Locate the cell with the specified text and output its (x, y) center coordinate. 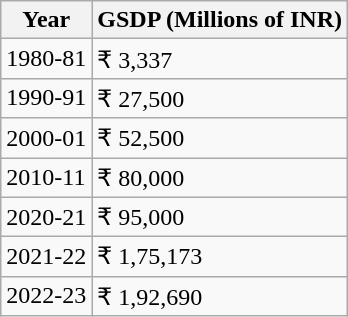
2010-11 (46, 178)
2022-23 (46, 296)
₹ 95,000 (220, 217)
₹ 1,75,173 (220, 257)
₹ 1,92,690 (220, 296)
2021-22 (46, 257)
₹ 52,500 (220, 138)
Year (46, 20)
₹ 80,000 (220, 178)
1990-91 (46, 98)
1980-81 (46, 59)
₹ 27,500 (220, 98)
GSDP (Millions of INR) (220, 20)
2000-01 (46, 138)
2020-21 (46, 217)
₹ 3,337 (220, 59)
